Return [X, Y] of the center of cell containing provided text 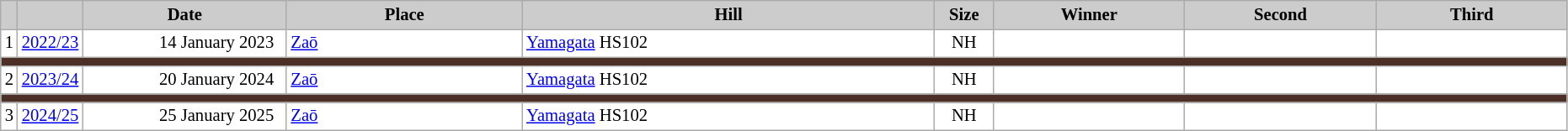
2 [9, 80]
2023/24 [51, 80]
Winner [1090, 14]
2024/25 [51, 116]
14 January 2023 [184, 43]
1 [9, 43]
3 [9, 116]
2022/23 [51, 43]
20 January 2024 [184, 80]
Size [964, 14]
Third [1472, 14]
Hill [728, 14]
Place [404, 14]
Date [184, 14]
Second [1280, 14]
25 January 2025 [184, 116]
